Provide the [x, y] coordinate of the cell's center where the given text is located.  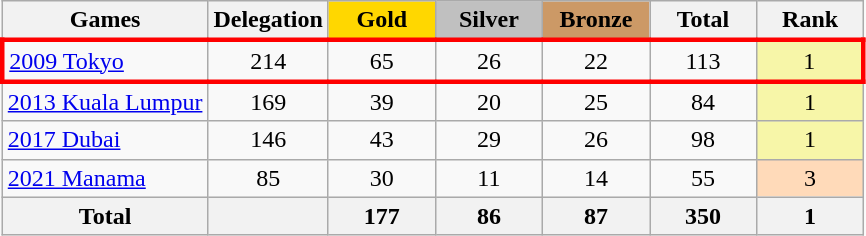
214 [268, 60]
Delegation [268, 21]
39 [382, 101]
146 [268, 140]
87 [596, 216]
2013 Kuala Lumpur [105, 101]
65 [382, 60]
Rank [810, 21]
84 [704, 101]
113 [704, 60]
30 [382, 178]
29 [488, 140]
169 [268, 101]
350 [704, 216]
98 [704, 140]
Silver [488, 21]
11 [488, 178]
86 [488, 216]
85 [268, 178]
Gold [382, 21]
20 [488, 101]
14 [596, 178]
43 [382, 140]
25 [596, 101]
Games [105, 21]
2009 Tokyo [105, 60]
2021 Manama [105, 178]
3 [810, 178]
22 [596, 60]
177 [382, 216]
Bronze [596, 21]
2017 Dubai [105, 140]
55 [704, 178]
